Extract the [X, Y] coordinate from the center of the cell holding the provided text.  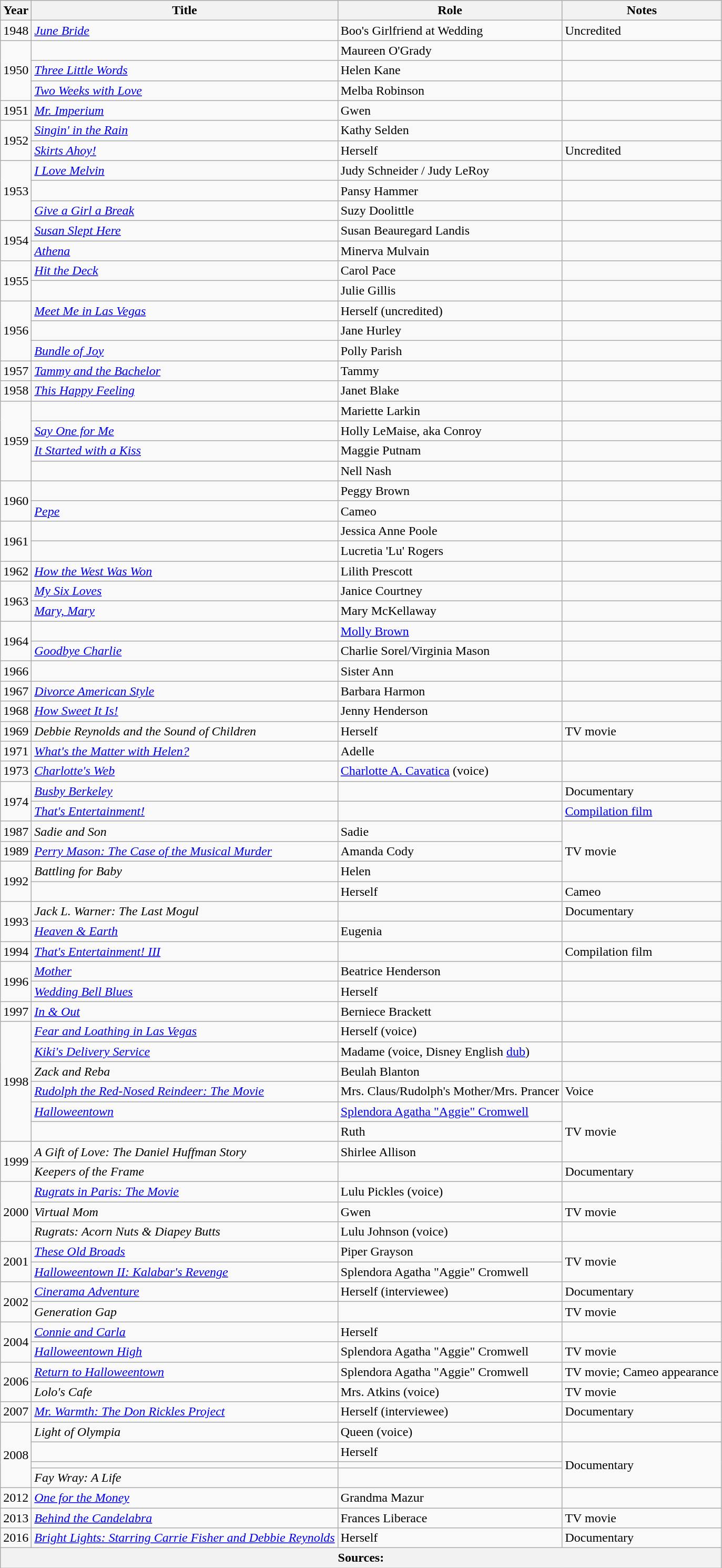
Kiki's Delivery Service [185, 1051]
Maggie Putnam [450, 451]
Perry Mason: The Case of the Musical Murder [185, 851]
Cinerama Adventure [185, 1292]
1969 [16, 731]
Berniece Brackett [450, 1011]
Minerva Mulvain [450, 251]
Hit the Deck [185, 271]
Mariette Larkin [450, 411]
A Gift of Love: The Daniel Huffman Story [185, 1151]
Rugrats in Paris: The Movie [185, 1191]
2004 [16, 1342]
Melba Robinson [450, 90]
1998 [16, 1081]
Halloweentown High [185, 1352]
2016 [16, 1538]
1973 [16, 771]
Charlotte's Web [185, 771]
1963 [16, 601]
1997 [16, 1011]
Athena [185, 251]
Divorce American Style [185, 691]
Madame (voice, Disney English dub) [450, 1051]
Light of Olympia [185, 1432]
Kathy Selden [450, 130]
1962 [16, 571]
2002 [16, 1302]
1955 [16, 281]
Fear and Loathing in Las Vegas [185, 1031]
Janet Blake [450, 391]
It Started with a Kiss [185, 451]
1957 [16, 371]
Connie and Carla [185, 1332]
2000 [16, 1211]
Mr. Imperium [185, 110]
Mr. Warmth: The Don Rickles Project [185, 1412]
1964 [16, 641]
1951 [16, 110]
Polly Parish [450, 351]
Say One for Me [185, 431]
1959 [16, 441]
Maureen O'Grady [450, 50]
My Six Loves [185, 591]
Beatrice Henderson [450, 972]
2001 [16, 1262]
Grandma Mazur [450, 1498]
1952 [16, 140]
1960 [16, 501]
Title [185, 11]
Sadie and Son [185, 831]
1992 [16, 881]
Helen Kane [450, 70]
Notes [642, 11]
Lulu Johnson (voice) [450, 1232]
Helen [450, 871]
June Bride [185, 31]
Carol Pace [450, 271]
1968 [16, 711]
1956 [16, 331]
Battling for Baby [185, 871]
2013 [16, 1518]
Barbara Harmon [450, 691]
Herself (voice) [450, 1031]
1953 [16, 190]
Jessica Anne Poole [450, 531]
Mary McKellaway [450, 611]
Charlie Sorel/Virginia Mason [450, 651]
2012 [16, 1498]
Give a Girl a Break [185, 210]
Meet Me in Las Vegas [185, 311]
One for the Money [185, 1498]
Pepe [185, 511]
Lilith Prescott [450, 571]
1950 [16, 70]
Skirts Ahoy! [185, 150]
1993 [16, 922]
That's Entertainment! III [185, 952]
Jenny Henderson [450, 711]
Mother [185, 972]
How Sweet It Is! [185, 711]
Generation Gap [185, 1312]
Judy Schneider / Judy LeRoy [450, 170]
This Happy Feeling [185, 391]
Eugenia [450, 932]
Beulah Blanton [450, 1071]
Goodbye Charlie [185, 651]
Suzy Doolittle [450, 210]
Adelle [450, 751]
Behind the Candelabra [185, 1518]
1966 [16, 671]
Holly LeMaise, aka Conroy [450, 431]
Zack and Reba [185, 1071]
1967 [16, 691]
How the West Was Won [185, 571]
Bundle of Joy [185, 351]
1999 [16, 1161]
Halloweentown [185, 1111]
Mrs. Atkins (voice) [450, 1392]
Peggy Brown [450, 491]
Susan Slept Here [185, 230]
Susan Beauregard Landis [450, 230]
Role [450, 11]
Boo's Girlfriend at Wedding [450, 31]
1987 [16, 831]
Tammy and the Bachelor [185, 371]
Mary, Mary [185, 611]
2008 [16, 1455]
Nell Nash [450, 471]
TV movie; Cameo appearance [642, 1372]
Frances Liberace [450, 1518]
Heaven & Earth [185, 932]
Piper Grayson [450, 1252]
Herself (uncredited) [450, 311]
Shirlee Allison [450, 1151]
1958 [16, 391]
1974 [16, 801]
Amanda Cody [450, 851]
Rugrats: Acorn Nuts & Diapey Butts [185, 1232]
Sister Ann [450, 671]
Voice [642, 1091]
What's the Matter with Helen? [185, 751]
Lolo's Cafe [185, 1392]
Two Weeks with Love [185, 90]
Sadie [450, 831]
2007 [16, 1412]
1961 [16, 541]
Pansy Hammer [450, 190]
Keepers of the Frame [185, 1171]
Janice Courtney [450, 591]
1989 [16, 851]
1996 [16, 982]
I Love Melvin [185, 170]
Sources: [361, 1558]
Lulu Pickles (voice) [450, 1191]
Fay Wray: A Life [185, 1478]
1954 [16, 240]
1948 [16, 31]
Molly Brown [450, 631]
Mrs. Claus/Rudolph's Mother/Mrs. Prancer [450, 1091]
Year [16, 11]
Jack L. Warner: The Last Mogul [185, 912]
Return to Halloweentown [185, 1372]
Bright Lights: Starring Carrie Fisher and Debbie Reynolds [185, 1538]
Singin' in the Rain [185, 130]
Debbie Reynolds and the Sound of Children [185, 731]
These Old Broads [185, 1252]
Halloweentown II: Kalabar's Revenge [185, 1272]
Lucretia 'Lu' Rogers [450, 551]
Three Little Words [185, 70]
Tammy [450, 371]
Busby Berkeley [185, 791]
Rudolph the Red-Nosed Reindeer: The Movie [185, 1091]
That's Entertainment! [185, 811]
1971 [16, 751]
Queen (voice) [450, 1432]
Jane Hurley [450, 331]
Ruth [450, 1131]
Virtual Mom [185, 1211]
In & Out [185, 1011]
Julie Gillis [450, 291]
Charlotte A. Cavatica (voice) [450, 771]
Wedding Bell Blues [185, 992]
1994 [16, 952]
2006 [16, 1382]
